Output the [x, y] coordinate of the center of the cell containing the given text.  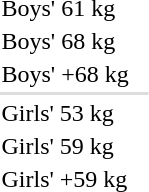
Girls' 59 kg [65, 146]
Girls' 53 kg [65, 113]
Boys' 68 kg [65, 41]
Boys' +68 kg [65, 74]
